Pinpoint the cell where the given text exists, returning its (X, Y) midpoint coordinate. 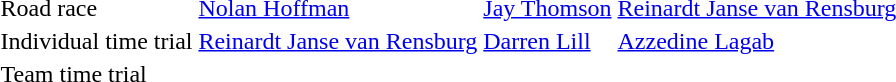
Reinardt Janse van Rensburg (338, 41)
Darren Lill (548, 41)
